Output the (x, y) coordinate of the center of the cell containing the given text.  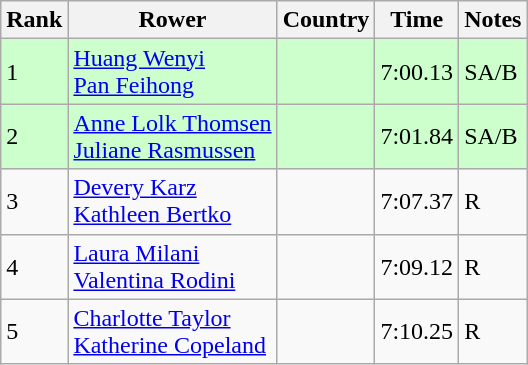
Huang WenyiPan Feihong (172, 72)
2 (34, 136)
7:10.25 (417, 332)
Country (326, 20)
7:07.37 (417, 202)
1 (34, 72)
4 (34, 266)
Laura MilaniValentina Rodini (172, 266)
7:00.13 (417, 72)
7:09.12 (417, 266)
Devery KarzKathleen Bertko (172, 202)
Time (417, 20)
7:01.84 (417, 136)
3 (34, 202)
Notes (493, 20)
Rank (34, 20)
Anne Lolk ThomsenJuliane Rasmussen (172, 136)
5 (34, 332)
Charlotte TaylorKatherine Copeland (172, 332)
Rower (172, 20)
